Find where the given text appears and provide that cell's center as [x, y] coordinate. 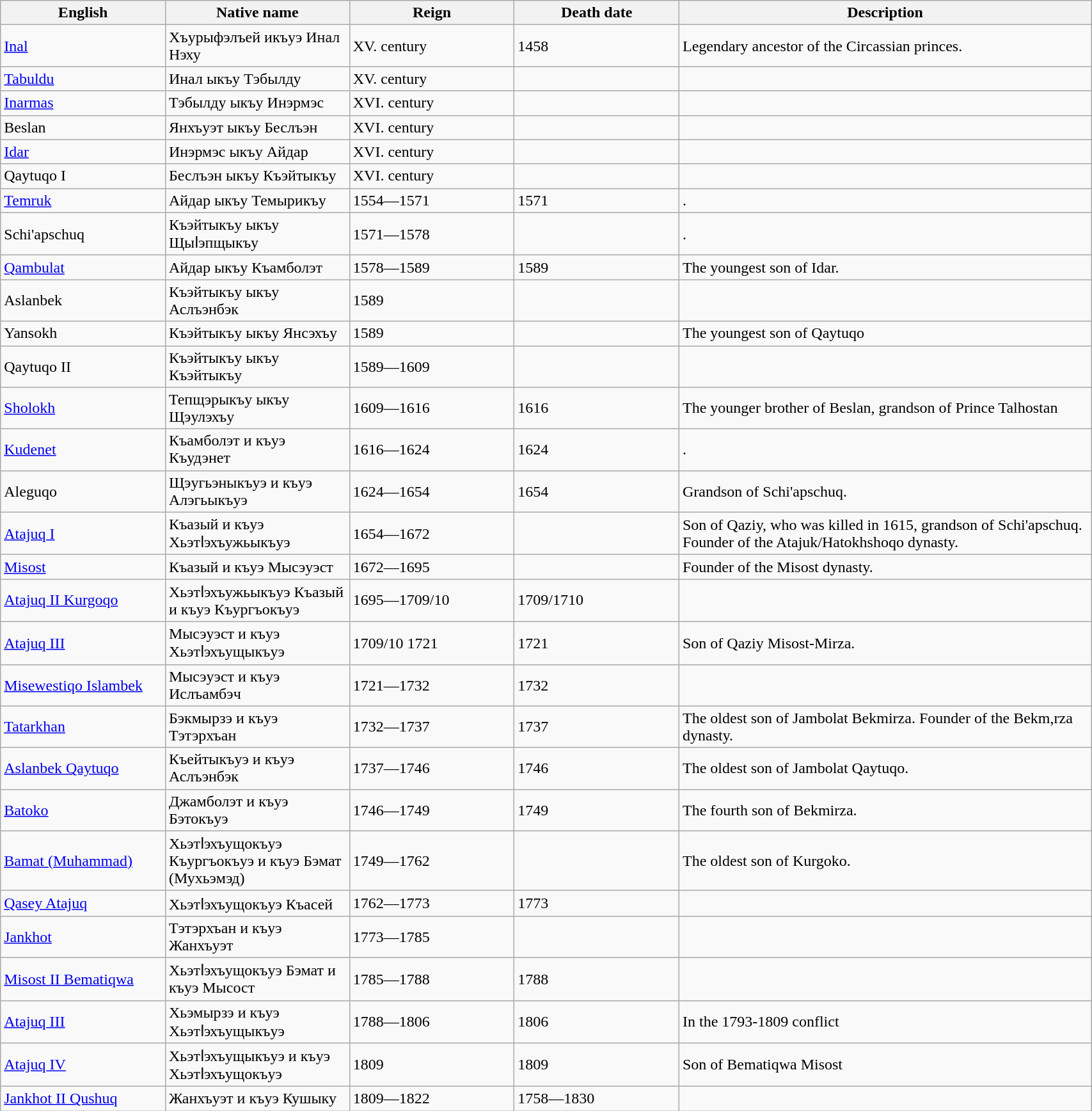
Хъурыфэлъей икъуэ Инал Нэху [257, 46]
1758—1830 [597, 1099]
Beslan [83, 127]
1732—1737 [432, 727]
The oldest son of Jambolat Qaytuqo. [885, 768]
The youngest son of Qaytuqo [885, 333]
1709/1710 [597, 600]
Inarmas [83, 103]
Idar [83, 152]
The fourth son of Bekmirza. [885, 810]
Тэтэрхъан и къуэ Жанхъуэт [257, 937]
Kudenet [83, 449]
Death date [597, 13]
1616—1624 [432, 449]
Founder of the Misost dynasty. [885, 567]
Aslanbek [83, 301]
1589—1609 [432, 366]
Жанхъуэт и къуэ Кушыку [257, 1099]
Jankhot II Qushuq [83, 1099]
1672—1695 [432, 567]
1609—1616 [432, 408]
Айдар ыкъу Къамболэт [257, 268]
1554—1571 [432, 200]
Qambulat [83, 268]
Инэрмэс ыкъу Айдар [257, 152]
1773 [597, 904]
Мысэуэст и къуэ Ислъамбэч [257, 685]
1721—1732 [432, 685]
Къэйтыкъу ыкъу Янсэхъу [257, 333]
Schi'apschuq [83, 234]
1788—1806 [432, 1021]
Bamat (Muhammad) [83, 861]
Inal [83, 46]
Къамболэт и къуэ Къудэнет [257, 449]
1624 [597, 449]
Aslanbek Qaytuqo [83, 768]
Jankhot [83, 937]
1695—1709/10 [432, 600]
English [83, 13]
Son of Bematiqwa Misost [885, 1065]
Хьэмырзэ и къуэ Хьэтӏэхъущыкъуэ [257, 1021]
Къейтыкъуэ и къуэ Аслъэнбэк [257, 768]
1809—1822 [432, 1099]
Native name [257, 13]
1773—1785 [432, 937]
Son of Qaziy, who was killed in 1615, grandson of Schi'apschuq. Founder of the Atajuk/Hatokhshoqo dynasty. [885, 534]
Къэйтыкъу ыкъу Аслъэнбэк [257, 301]
Хьэтӏэхъущокъуэ Къургъокъуэ и къуэ Бэмат (Мухьэмэд) [257, 861]
1654—1672 [432, 534]
1785—1788 [432, 979]
Тэбылду ыкъу Инэрмэс [257, 103]
Tabuldu [83, 79]
Misewestiqo Islambek [83, 685]
Янхъуэт ыкъу Беслъэн [257, 127]
Беслъэн ыкъу Къэйтыкъу [257, 176]
The youngest son of Idar. [885, 268]
1806 [597, 1021]
Son of Qaziy Misost-Mirza. [885, 643]
Sholokh [83, 408]
1737 [597, 727]
Тепщэрыкъу ыкъу Щэулэхъу [257, 408]
Хьэтӏэхъужьыкъуэ Къазый и къуэ Къургъокъуэ [257, 600]
1458 [597, 46]
1578—1589 [432, 268]
Джамболэт и къуэ Бэтокъуэ [257, 810]
Хьэтӏэхъущокъуэ Бэмат и къуэ Мысост [257, 979]
The oldest son of Jambolat Bekmirza. Founder of the Bekm,rza dynasty. [885, 727]
1749—1762 [432, 861]
Atajuq I [83, 534]
Хьэтӏэхъущыкъуэ и къуэ Хьэтӏэхъущокъуэ [257, 1065]
1616 [597, 408]
Temruk [83, 200]
Бэкмырзэ и къуэ Тэтэрхъан [257, 727]
1762—1773 [432, 904]
1746—1749 [432, 810]
Misost [83, 567]
Мысэуэст и къуэ Хьэтӏэхъущыкъуэ [257, 643]
Description [885, 13]
Misost II Bematiqwa [83, 979]
1732 [597, 685]
Reign [432, 13]
1788 [597, 979]
The oldest son of Kurgoko. [885, 861]
Atajuq II Kurgoqo [83, 600]
1746 [597, 768]
Qaytuqo II [83, 366]
1571 [597, 200]
Инал ыкъу Тэбылду [257, 79]
1709/10 1721 [432, 643]
Qaytuqo I [83, 176]
1749 [597, 810]
1624—1654 [432, 492]
1737—1746 [432, 768]
1654 [597, 492]
Aleguqo [83, 492]
1721 [597, 643]
Legendary ancestor of the Circassian princes. [885, 46]
Qasey Atajuq [83, 904]
In the 1793-1809 conflict [885, 1021]
Къэйтыкъу ыкъу Щыӏэпщыкъу [257, 234]
Къэйтыкъу ыкъу Къэйтыкъу [257, 366]
Айдар ыкъу Темырикъу [257, 200]
Къазый и къуэ Хьэтӏэхъужьыкъуэ [257, 534]
The younger brother of Beslan, grandson of Prince Talhostan [885, 408]
1571—1578 [432, 234]
Хьэтӏэхъущокъуэ Къасей [257, 904]
Atajuq IV [83, 1065]
Batoko [83, 810]
Къазый и къуэ Мысэуэст [257, 567]
Grandson of Schi'apschuq. [885, 492]
Yansokh [83, 333]
Щэугьэныкъуэ и къуэ Алэгьыкъуэ [257, 492]
Tatarkhan [83, 727]
